Extract the [X, Y] coordinate from the center of the cell holding the provided text.  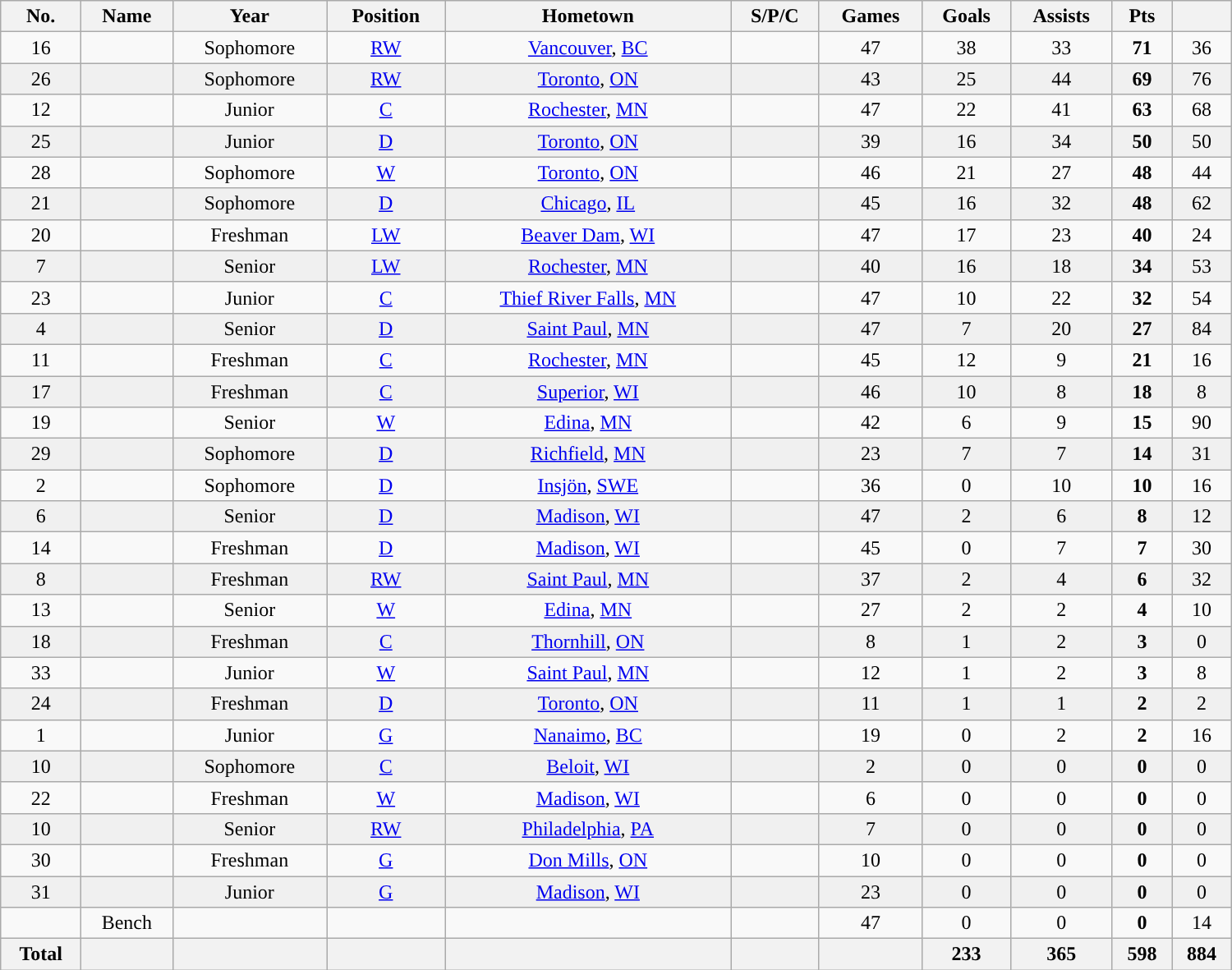
598 [1142, 954]
Thief River Falls, MN [588, 297]
Beloit, WI [588, 766]
Pts [1142, 16]
Bench [126, 923]
S/P/C [775, 16]
Nanaimo, BC [588, 735]
Position [386, 16]
42 [871, 423]
28 [41, 172]
Total [41, 954]
Vancouver, BC [588, 48]
Hometown [588, 16]
Assists [1061, 16]
84 [1202, 329]
38 [966, 48]
63 [1142, 110]
Don Mills, ON [588, 860]
Chicago, IL [588, 204]
13 [41, 610]
37 [871, 579]
69 [1142, 79]
62 [1202, 204]
Thornhill, ON [588, 641]
53 [1202, 266]
Richfield, MN [588, 454]
Beaver Dam, WI [588, 235]
26 [41, 79]
76 [1202, 79]
No. [41, 16]
Name [126, 16]
41 [1061, 110]
15 [1142, 423]
43 [871, 79]
233 [966, 954]
Games [871, 16]
71 [1142, 48]
Goals [966, 16]
884 [1202, 954]
39 [871, 141]
Philadelphia, PA [588, 829]
Superior, WI [588, 392]
54 [1202, 297]
68 [1202, 110]
29 [41, 454]
365 [1061, 954]
Year [250, 16]
Insjön, SWE [588, 485]
90 [1202, 423]
